Pinpoint the cell where the given text exists, returning its [X, Y] midpoint coordinate. 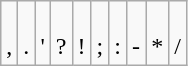
? [61, 34]
; [100, 34]
! [82, 34]
' [42, 34]
: [118, 34]
. [26, 34]
, [10, 34]
/ [178, 34]
- [136, 34]
* [158, 34]
